Provide the (x, y) coordinate of the cell's center where the given text is located.  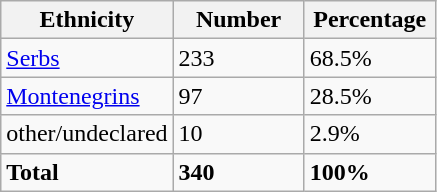
10 (238, 134)
233 (238, 58)
340 (238, 172)
28.5% (370, 96)
Ethnicity (87, 20)
100% (370, 172)
Number (238, 20)
97 (238, 96)
Percentage (370, 20)
Montenegrins (87, 96)
Total (87, 172)
other/undeclared (87, 134)
Serbs (87, 58)
2.9% (370, 134)
68.5% (370, 58)
